Output the [x, y] coordinate of the center of the cell containing the given text.  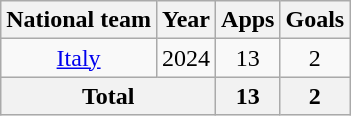
Italy [79, 58]
Year [186, 20]
Total [108, 96]
Apps [248, 20]
Goals [315, 20]
National team [79, 20]
2024 [186, 58]
